Search for the cell housing the specified text and yield its (X, Y) center coordinate. 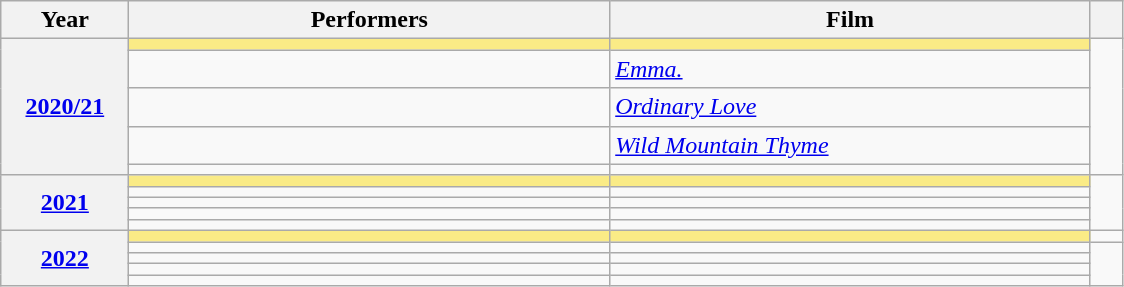
2021 (65, 202)
Ordinary Love (850, 107)
Emma. (850, 69)
Wild Mountain Thyme (850, 145)
2022 (65, 258)
Year (65, 20)
Film (850, 20)
Performers (370, 20)
2020/21 (65, 107)
